Output the (X, Y) coordinate of the center of the cell containing the given text.  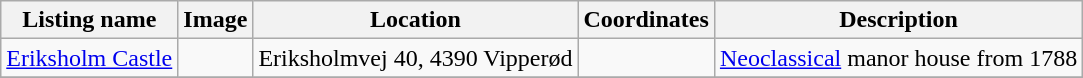
Listing name (90, 20)
Neoclassical manor house from 1788 (898, 58)
Location (416, 20)
Eriksholmvej 40, 4390 Vipperød (416, 58)
Eriksholm Castle (90, 58)
Coordinates (646, 20)
Image (216, 20)
Description (898, 20)
